Return [X, Y] of the center of cell containing provided text 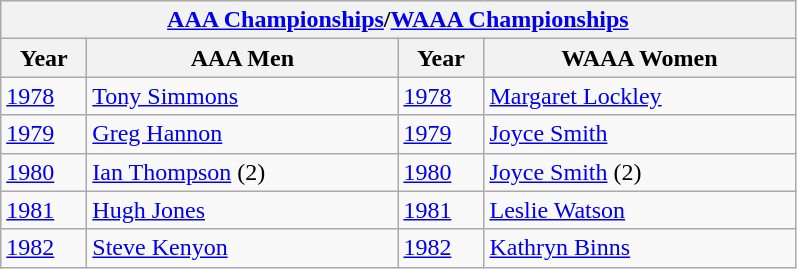
Steve Kenyon [242, 248]
Greg Hannon [242, 134]
AAA Men [242, 58]
Margaret Lockley [640, 96]
Tony Simmons [242, 96]
Leslie Watson [640, 210]
Hugh Jones [242, 210]
AAA Championships/WAAA Championships [398, 20]
Kathryn Binns [640, 248]
Joyce Smith [640, 134]
WAAA Women [640, 58]
Ian Thompson (2) [242, 172]
Joyce Smith (2) [640, 172]
